Determine the [x, y] coordinate at the center of the cell enclosing the given text.  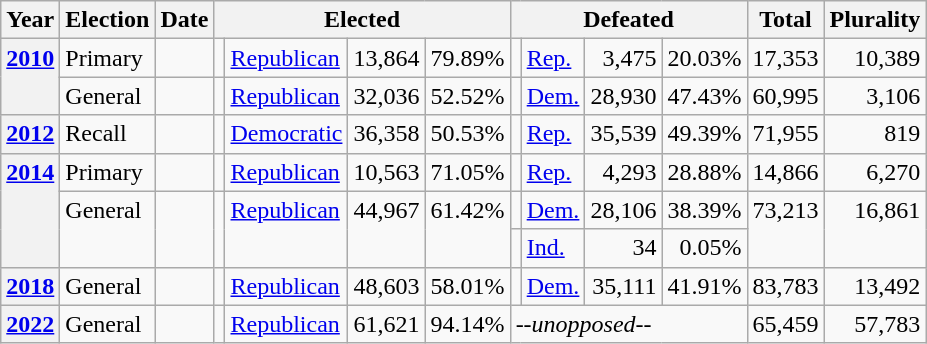
Defeated [628, 20]
36,358 [386, 134]
13,864 [386, 58]
44,967 [386, 229]
Date [184, 20]
71,955 [786, 134]
16,861 [875, 229]
13,492 [875, 286]
20.03% [704, 58]
2012 [30, 134]
79.89% [468, 58]
35,539 [624, 134]
10,563 [386, 172]
34 [624, 248]
--unopposed-- [628, 324]
28.88% [704, 172]
Elected [362, 20]
28,930 [624, 96]
819 [875, 134]
Election [108, 20]
3,475 [624, 58]
0.05% [704, 248]
3,106 [875, 96]
14,866 [786, 172]
52.52% [468, 96]
Ind. [553, 248]
6,270 [875, 172]
47.43% [704, 96]
Year [30, 20]
2018 [30, 286]
49.39% [704, 134]
10,389 [875, 58]
35,111 [624, 286]
61.42% [468, 229]
83,783 [786, 286]
2014 [30, 210]
17,353 [786, 58]
38.39% [704, 210]
65,459 [786, 324]
61,621 [386, 324]
2022 [30, 324]
73,213 [786, 229]
Democratic [286, 134]
28,106 [624, 210]
58.01% [468, 286]
Total [786, 20]
60,995 [786, 96]
2010 [30, 77]
94.14% [468, 324]
32,036 [386, 96]
4,293 [624, 172]
41.91% [704, 286]
50.53% [468, 134]
Plurality [875, 20]
71.05% [468, 172]
Recall [108, 134]
57,783 [875, 324]
48,603 [386, 286]
